Return the (x, y) coordinate for the center point of the cell that contains the specified text.  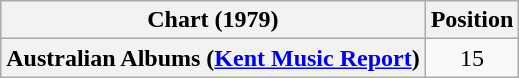
Australian Albums (Kent Music Report) (213, 58)
Position (472, 20)
Chart (1979) (213, 20)
15 (472, 58)
